Pinpoint the cell where the given text exists, returning its (x, y) midpoint coordinate. 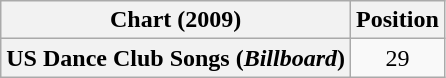
US Dance Club Songs (Billboard) (176, 58)
Chart (2009) (176, 20)
29 (398, 58)
Position (398, 20)
